Identify which cell holds the provided text, then report its [x, y] central coordinate. 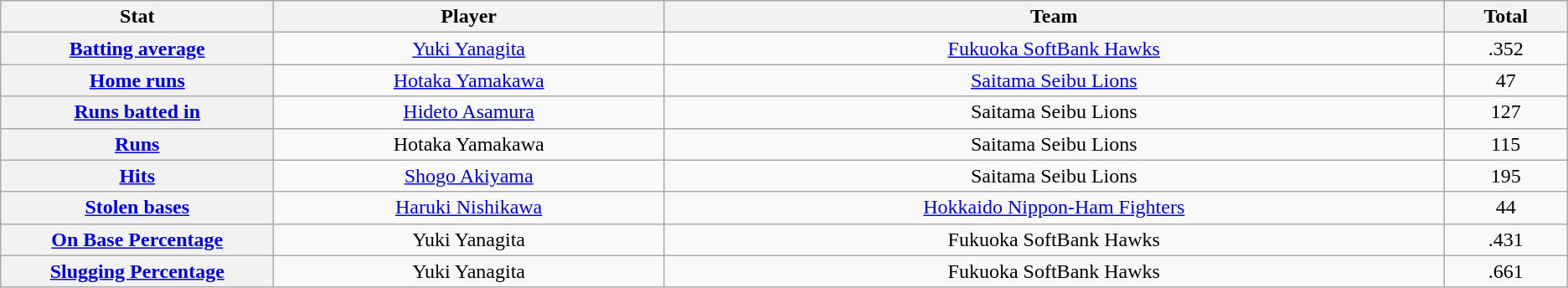
Stat [137, 17]
Player [469, 17]
44 [1506, 208]
Haruki Nishikawa [469, 208]
Shogo Akiyama [469, 176]
127 [1506, 112]
Team [1055, 17]
Runs [137, 144]
.431 [1506, 239]
Hideto Asamura [469, 112]
Hits [137, 176]
195 [1506, 176]
Runs batted in [137, 112]
.352 [1506, 49]
On Base Percentage [137, 239]
47 [1506, 80]
Home runs [137, 80]
.661 [1506, 271]
Slugging Percentage [137, 271]
Batting average [137, 49]
Stolen bases [137, 208]
Total [1506, 17]
Hokkaido Nippon-Ham Fighters [1055, 208]
115 [1506, 144]
